Return the [x, y] coordinate for the center point of the cell that contains the specified text.  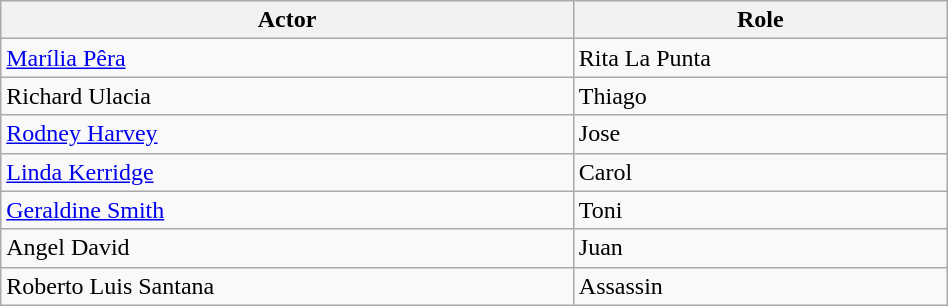
Roberto Luis Santana [288, 286]
Assassin [760, 286]
Juan [760, 248]
Role [760, 20]
Jose [760, 134]
Richard Ulacia [288, 96]
Marília Pêra [288, 58]
Toni [760, 210]
Geraldine Smith [288, 210]
Rita La Punta [760, 58]
Carol [760, 172]
Actor [288, 20]
Angel David [288, 248]
Rodney Harvey [288, 134]
Linda Kerridge [288, 172]
Thiago [760, 96]
